Output the [x, y] coordinate of the center of the cell containing the given text.  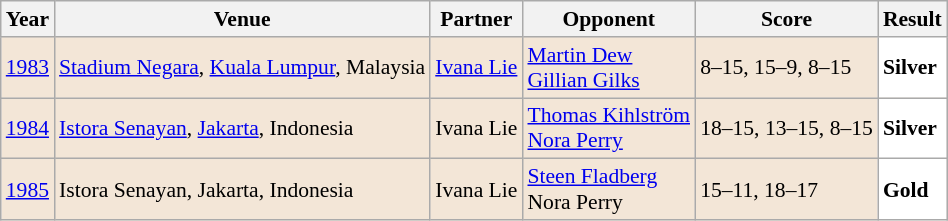
1984 [28, 128]
Opponent [608, 19]
1985 [28, 190]
18–15, 13–15, 8–15 [786, 128]
Stadium Negara, Kuala Lumpur, Malaysia [242, 68]
15–11, 18–17 [786, 190]
Year [28, 19]
Gold [912, 190]
Thomas Kihlström Nora Perry [608, 128]
Steen Fladberg Nora Perry [608, 190]
8–15, 15–9, 8–15 [786, 68]
Result [912, 19]
Venue [242, 19]
Score [786, 19]
1983 [28, 68]
Partner [476, 19]
Martin Dew Gillian Gilks [608, 68]
